Search for the cell housing the specified text and yield its (X, Y) center coordinate. 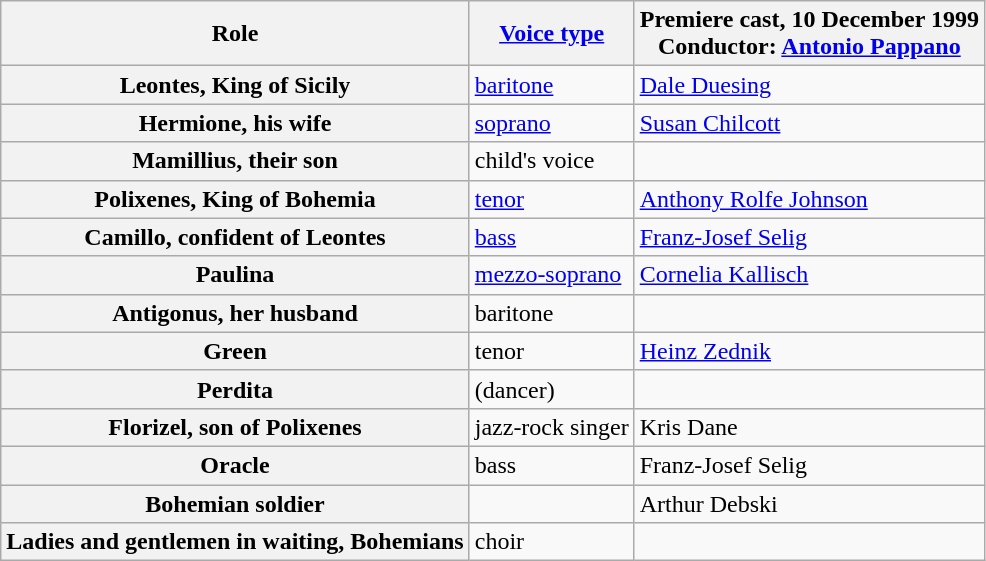
Florizel, son of Polixenes (235, 427)
Oracle (235, 465)
Hermione, his wife (235, 123)
Camillo, confident of Leontes (235, 237)
Cornelia Kallisch (809, 275)
Antigonus, her husband (235, 313)
Dale Duesing (809, 85)
Mamillius, their son (235, 161)
Perdita (235, 389)
Voice type (552, 34)
Arthur Debski (809, 503)
Premiere cast, 10 December 1999Conductor: Antonio Pappano (809, 34)
(dancer) (552, 389)
Kris Dane (809, 427)
Susan Chilcott (809, 123)
Ladies and gentlemen in waiting, Bohemians (235, 542)
child's voice (552, 161)
Heinz Zednik (809, 351)
Role (235, 34)
Paulina (235, 275)
Anthony Rolfe Johnson (809, 199)
choir (552, 542)
jazz-rock singer (552, 427)
Leontes, King of Sicily (235, 85)
mezzo-soprano (552, 275)
Polixenes, King of Bohemia (235, 199)
Green (235, 351)
soprano (552, 123)
Bohemian soldier (235, 503)
